Return the [x, y] coordinate for the center point of the cell that contains the specified text.  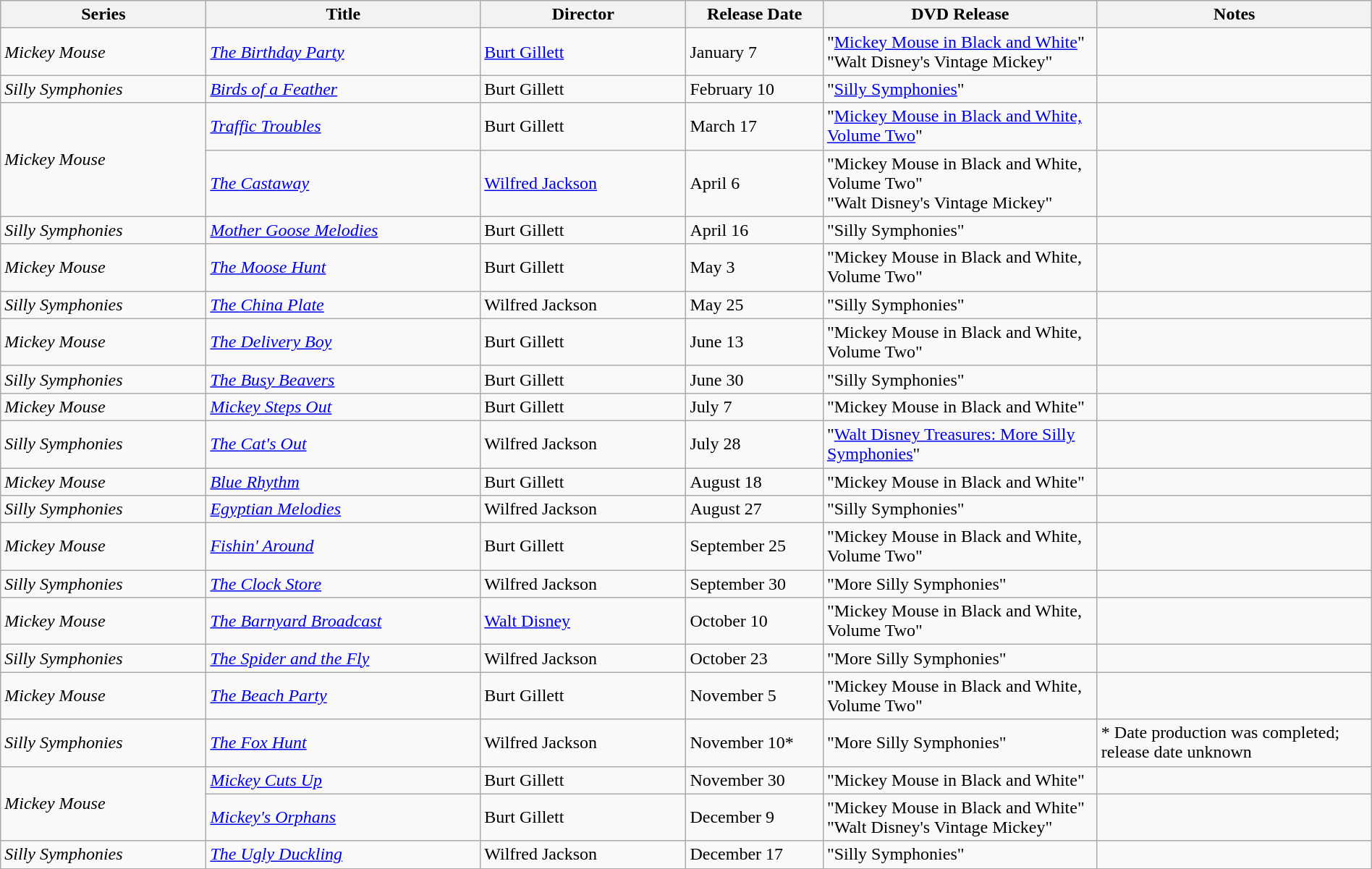
August 18 [754, 481]
April 6 [754, 183]
October 10 [754, 621]
The Clock Store [343, 584]
The Castaway [343, 183]
Walt Disney [583, 621]
The Birthday Party [343, 52]
The China Plate [343, 305]
Fishin' Around [343, 547]
December 9 [754, 818]
Mickey Steps Out [343, 407]
Traffic Troubles [343, 126]
June 13 [754, 342]
"Mickey Mouse in Black and White, Volume Two" "Walt Disney's Vintage Mickey" [960, 183]
The Cat's Out [343, 444]
May 3 [754, 268]
October 23 [754, 658]
* Date production was completed; release date unknown [1235, 742]
November 30 [754, 780]
February 10 [754, 89]
Blue Rhythm [343, 481]
January 7 [754, 52]
Director [583, 14]
Notes [1235, 14]
June 30 [754, 379]
November 5 [754, 696]
The Ugly Duckling [343, 855]
July 28 [754, 444]
July 7 [754, 407]
The Beach Party [343, 696]
The Barnyard Broadcast [343, 621]
April 16 [754, 230]
November 10* [754, 742]
DVD Release [960, 14]
Egyptian Melodies [343, 509]
The Fox Hunt [343, 742]
Mickey's Orphans [343, 818]
The Moose Hunt [343, 268]
The Delivery Boy [343, 342]
The Busy Beavers [343, 379]
Mother Goose Melodies [343, 230]
The Spider and the Fly [343, 658]
September 30 [754, 584]
December 17 [754, 855]
August 27 [754, 509]
September 25 [754, 547]
"Walt Disney Treasures: More Silly Symphonies" [960, 444]
March 17 [754, 126]
Birds of a Feather [343, 89]
May 25 [754, 305]
Title [343, 14]
Release Date [754, 14]
Series [103, 14]
Mickey Cuts Up [343, 780]
